Search for the cell housing the specified text and yield its [X, Y] center coordinate. 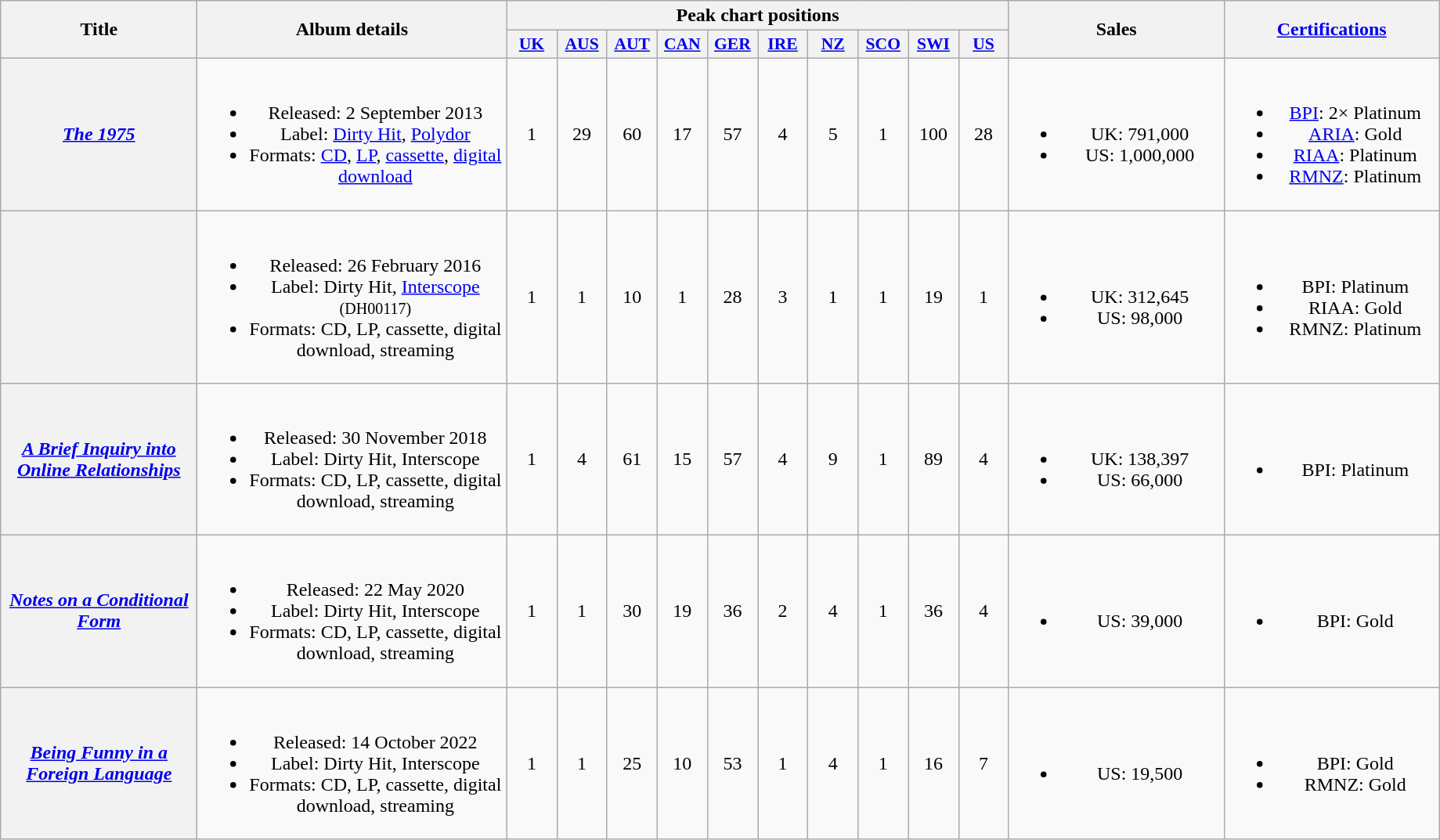
AUS [582, 45]
NZ [833, 45]
BPI: 2× PlatinumARIA: GoldRIAA: PlatinumRMNZ: Platinum [1331, 134]
US: 39,000 [1117, 611]
7 [983, 763]
9 [833, 460]
60 [632, 134]
5 [833, 134]
UK: 791,000US: 1,000,000 [1117, 134]
Certifications [1331, 30]
17 [682, 134]
Released: 30 November 2018Label: Dirty Hit, Interscope Formats: CD, LP, cassette, digital download, streaming [352, 460]
53 [732, 763]
30 [632, 611]
Title [99, 30]
BPI: Platinum [1331, 460]
SWI [933, 45]
Released: 26 February 2016Label: Dirty Hit, Interscope (DH00117)Formats: CD, LP, cassette, digital download, streaming [352, 296]
The 1975 [99, 134]
IRE [783, 45]
UK [532, 45]
US [983, 45]
61 [632, 460]
Notes on a Conditional Form [99, 611]
GER [732, 45]
25 [632, 763]
Peak chart positions [758, 16]
Being Funny in a Foreign Language [99, 763]
SCO [883, 45]
Sales [1117, 30]
Released: 2 September 2013Label: Dirty Hit, Polydor Formats: CD, LP, cassette, digital download [352, 134]
Album details [352, 30]
BPI: GoldRMNZ: Gold [1331, 763]
2 [783, 611]
Released: 14 October 2022Label: Dirty Hit, InterscopeFormats: CD, LP, cassette, digital download, streaming [352, 763]
3 [783, 296]
29 [582, 134]
A Brief Inquiry into Online Relationships [99, 460]
CAN [682, 45]
UK: 312,645US: 98,000 [1117, 296]
15 [682, 460]
Released: 22 May 2020Label: Dirty Hit, InterscopeFormats: CD, LP, cassette, digital download, streaming [352, 611]
BPI: PlatinumRIAA: GoldRMNZ: Platinum [1331, 296]
AUT [632, 45]
UK: 138,397US: 66,000 [1117, 460]
BPI: Gold [1331, 611]
100 [933, 134]
US: 19,500 [1117, 763]
16 [933, 763]
89 [933, 460]
